Return the (x, y) coordinate for the center point of the cell that contains the specified text.  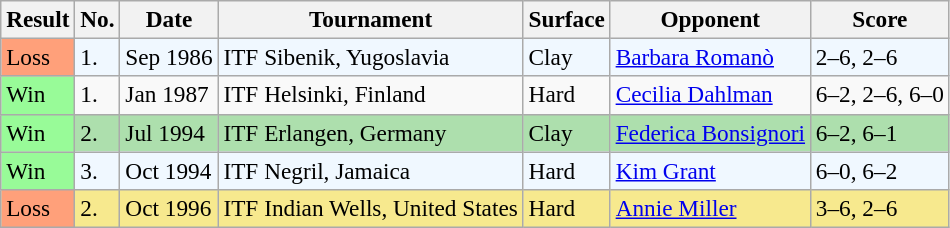
Jul 1994 (169, 133)
3. (98, 170)
6–2, 2–6, 6–0 (880, 95)
Oct 1996 (169, 208)
Kim Grant (710, 170)
ITF Sibenik, Yugoslavia (370, 57)
Oct 1994 (169, 170)
Sep 1986 (169, 57)
Annie Miller (710, 208)
Surface (566, 19)
6–0, 6–2 (880, 170)
Tournament (370, 19)
Jan 1987 (169, 95)
Result (38, 19)
2–6, 2–6 (880, 57)
Federica Bonsignori (710, 133)
Barbara Romanò (710, 57)
Date (169, 19)
6–2, 6–1 (880, 133)
ITF Negril, Jamaica (370, 170)
3–6, 2–6 (880, 208)
No. (98, 19)
Cecilia Dahlman (710, 95)
ITF Indian Wells, United States (370, 208)
ITF Helsinki, Finland (370, 95)
Opponent (710, 19)
Score (880, 19)
ITF Erlangen, Germany (370, 133)
